From the cell containing the given text, extract its center point as (x, y) coordinate. 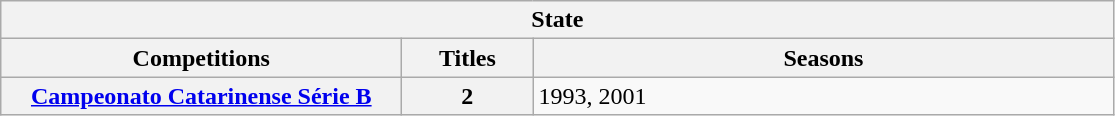
Titles (468, 58)
1993, 2001 (824, 96)
Campeonato Catarinense Série B (202, 96)
2 (468, 96)
Seasons (824, 58)
Competitions (202, 58)
State (558, 20)
